Return the (x, y) coordinate for the center point of the cell that contains the specified text.  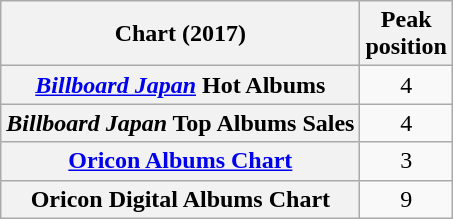
Billboard Japan Hot Albums (180, 85)
Chart (2017) (180, 34)
Oricon Digital Albums Chart (180, 199)
Peakposition (406, 34)
9 (406, 199)
Billboard Japan Top Albums Sales (180, 123)
3 (406, 161)
Oricon Albums Chart (180, 161)
